Find where the given text appears and provide that cell's center as [X, Y] coordinate. 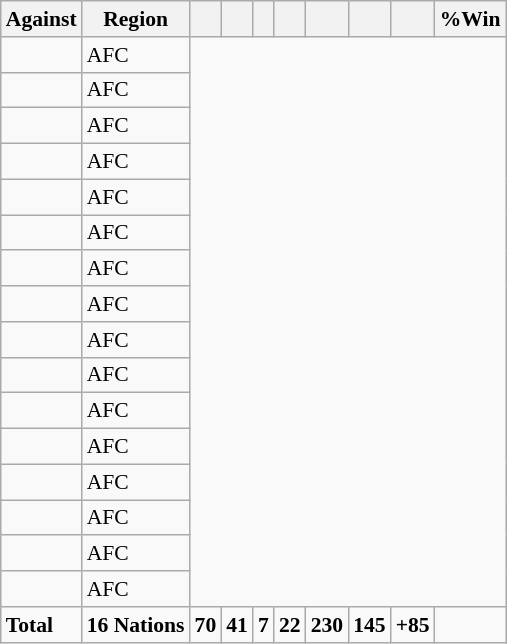
16 Nations [136, 625]
%Win [470, 19]
+85 [413, 625]
230 [328, 625]
41 [237, 625]
Against [42, 19]
7 [264, 625]
Region [136, 19]
Total [42, 625]
22 [290, 625]
145 [370, 625]
70 [206, 625]
